Locate the cell with the specified text and output its [x, y] center coordinate. 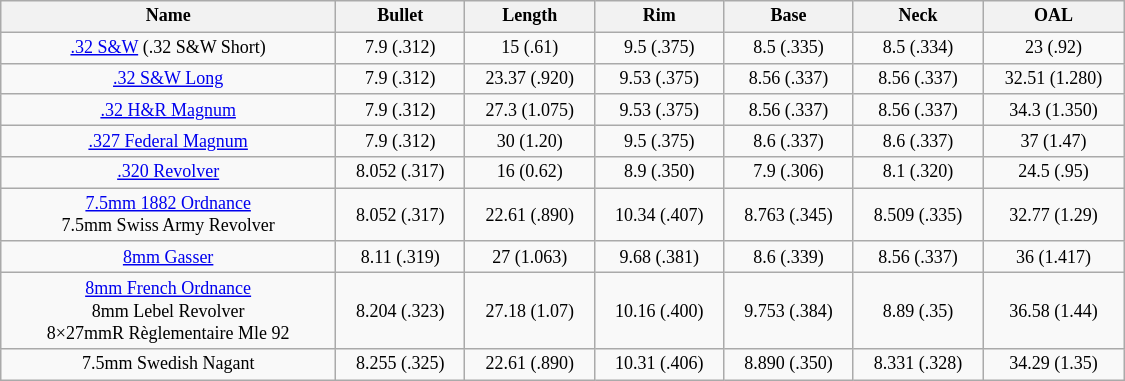
9.753 (.384) [788, 311]
10.34 (.407) [658, 215]
8.509 (.335) [918, 215]
8.331 (.328) [918, 364]
8.5 (.335) [788, 48]
8.1 (.320) [918, 172]
7.5mm Swedish Nagant [168, 364]
30 (1.20) [530, 140]
15 (.61) [530, 48]
36 (1.417) [1054, 256]
8.204 (.323) [400, 311]
10.16 (.400) [658, 311]
Neck [918, 16]
.32 H&R Magnum [168, 110]
23 (.92) [1054, 48]
27.3 (1.075) [530, 110]
7.5mm 1882 Ordnance7.5mm Swiss Army Revolver [168, 215]
.327 Federal Magnum [168, 140]
8.6 (.339) [788, 256]
.32 S&W Long [168, 78]
7.9 (.306) [788, 172]
23.37 (.920) [530, 78]
OAL [1054, 16]
37 (1.47) [1054, 140]
16 (0.62) [530, 172]
8.89 (.35) [918, 311]
Base [788, 16]
Rim [658, 16]
32.51 (1.280) [1054, 78]
34.29 (1.35) [1054, 364]
36.58 (1.44) [1054, 311]
Bullet [400, 16]
8.255 (.325) [400, 364]
Name [168, 16]
34.3 (1.350) [1054, 110]
8mm Gasser [168, 256]
8.763 (.345) [788, 215]
32.77 (1.29) [1054, 215]
10.31 (.406) [658, 364]
27.18 (1.07) [530, 311]
8.5 (.334) [918, 48]
.32 S&W (.32 S&W Short) [168, 48]
8mm French Ordnance8mm Lebel Revolver8×27mmR Règlementaire Mle 92 [168, 311]
27 (1.063) [530, 256]
8.890 (.350) [788, 364]
8.9 (.350) [658, 172]
.320 Revolver [168, 172]
8.11 (.319) [400, 256]
24.5 (.95) [1054, 172]
9.68 (.381) [658, 256]
Length [530, 16]
